Identify which cell holds the provided text, then report its (x, y) central coordinate. 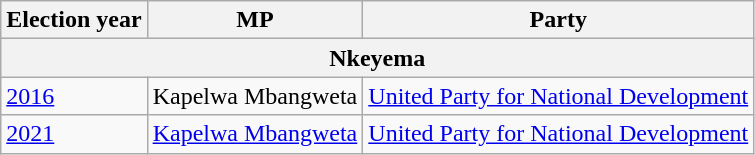
2016 (74, 96)
Nkeyema (378, 58)
MP (255, 20)
2021 (74, 134)
Party (558, 20)
Election year (74, 20)
